Determine the [x, y] coordinate at the center of the cell enclosing the given text.  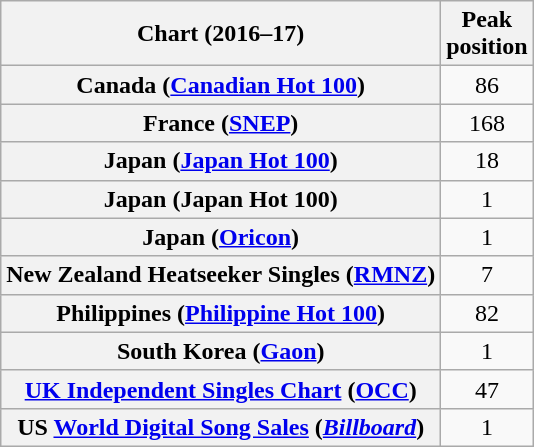
82 [487, 313]
86 [487, 85]
US World Digital Song Sales (Billboard) [221, 427]
New Zealand Heatseeker Singles (RMNZ) [221, 275]
Canada (Canadian Hot 100) [221, 85]
France (SNEP) [221, 123]
South Korea (Gaon) [221, 351]
7 [487, 275]
168 [487, 123]
Peak position [487, 34]
47 [487, 389]
Japan (Oricon) [221, 237]
UK Independent Singles Chart (OCC) [221, 389]
Philippines (Philippine Hot 100) [221, 313]
18 [487, 161]
Chart (2016–17) [221, 34]
